Locate the cell with the specified text and output its (x, y) center coordinate. 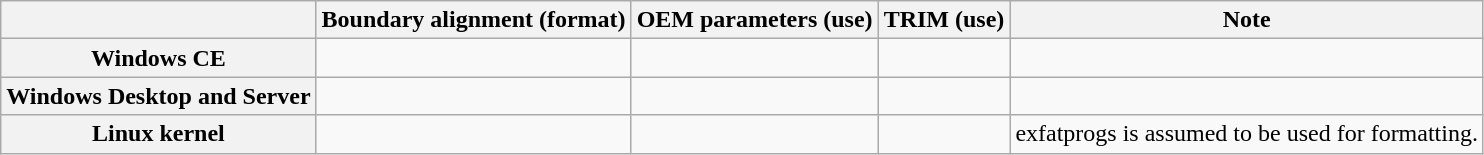
OEM parameters (use) (754, 20)
Note (1247, 20)
Windows Desktop and Server (158, 96)
TRIM (use) (944, 20)
Windows CE (158, 58)
exfatprogs is assumed to be used for formatting. (1247, 134)
Linux kernel (158, 134)
Boundary alignment (format) (474, 20)
